From the cell containing the given text, extract its center point as (x, y) coordinate. 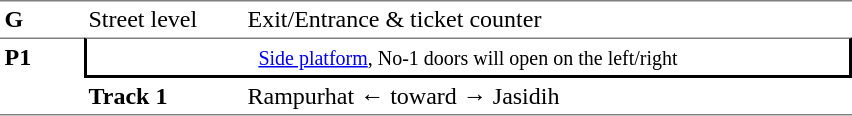
Exit/Entrance & ticket counter (548, 19)
G (42, 19)
Side platform, No-1 doors will open on the left/right (468, 58)
Track 1 (164, 97)
Street level (164, 19)
Rampurhat ← toward → Jasidih (548, 97)
P1 (42, 77)
